Capture the cell that displays the provided text and extract its (x, y) central coordinate. 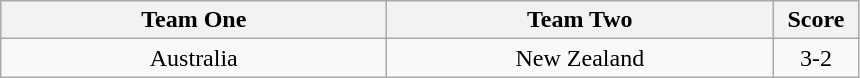
New Zealand (580, 58)
Team One (194, 20)
Team Two (580, 20)
Australia (194, 58)
Score (816, 20)
3-2 (816, 58)
